Capture the cell that displays the provided text and extract its [X, Y] central coordinate. 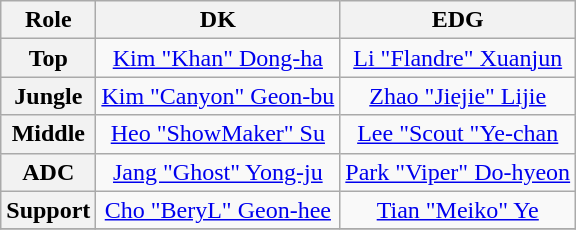
Lee "Scout "Ye-chan [458, 134]
Tian "Meiko" Ye [458, 210]
Zhao "Jiejie" Lijie [458, 96]
Jungle [48, 96]
Middle [48, 134]
Kim "Canyon" Geon-bu [218, 96]
DK [218, 20]
Heo "ShowMaker" Su [218, 134]
Support [48, 210]
Li "Flandre" Xuanjun [458, 58]
Park "Viper" Do-hyeon [458, 172]
ADC [48, 172]
Cho "BeryL" Geon-hee [218, 210]
Top [48, 58]
Jang "Ghost" Yong-ju [218, 172]
Kim "Khan" Dong-ha [218, 58]
EDG [458, 20]
Role [48, 20]
